Determine the (x, y) coordinate at the center of the cell enclosing the given text.  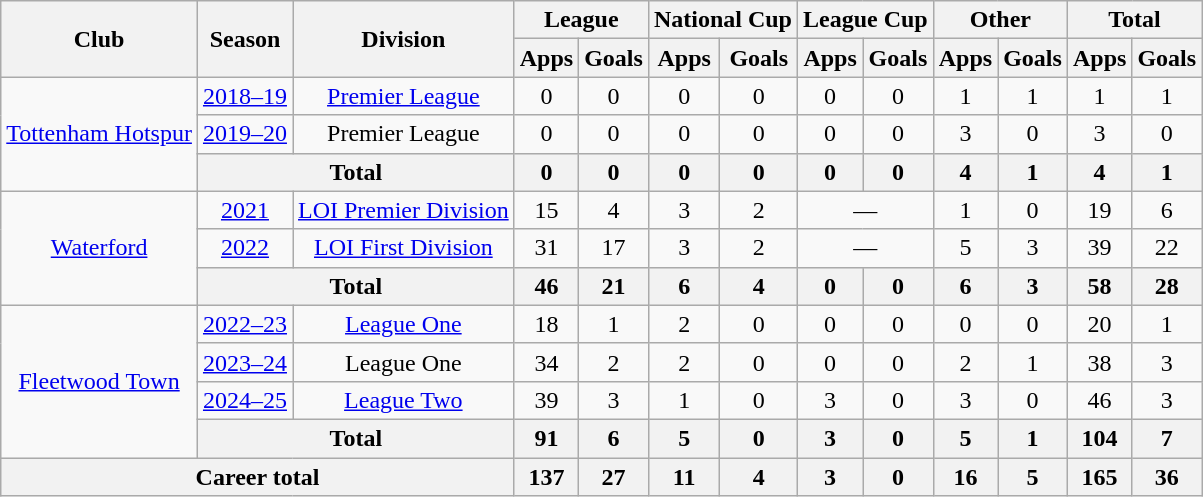
2022 (244, 248)
LOI Premier Division (403, 210)
Waterford (100, 248)
2021 (244, 210)
2022–23 (244, 324)
League Two (403, 400)
2019–20 (244, 134)
LOI First Division (403, 248)
Career total (258, 477)
165 (1099, 477)
7 (1167, 438)
League (581, 20)
Other (1000, 20)
22 (1167, 248)
Division (403, 39)
21 (614, 286)
16 (965, 477)
20 (1099, 324)
34 (546, 362)
137 (546, 477)
17 (614, 248)
2023–24 (244, 362)
104 (1099, 438)
11 (684, 477)
18 (546, 324)
Fleetwood Town (100, 381)
2024–25 (244, 400)
19 (1099, 210)
58 (1099, 286)
National Cup (722, 20)
Season (244, 39)
League Cup (865, 20)
31 (546, 248)
Club (100, 39)
27 (614, 477)
28 (1167, 286)
91 (546, 438)
Tottenham Hotspur (100, 134)
36 (1167, 477)
38 (1099, 362)
15 (546, 210)
2018–19 (244, 96)
